From the cell containing the given text, extract its center point as [X, Y] coordinate. 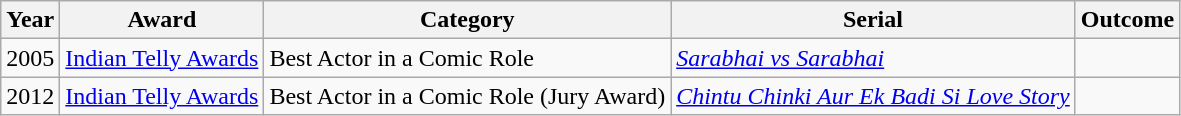
Chintu Chinki Aur Ek Badi Si Love Story [874, 96]
Outcome [1127, 20]
2005 [30, 58]
Award [162, 20]
Category [468, 20]
2012 [30, 96]
Best Actor in a Comic Role (Jury Award) [468, 96]
Sarabhai vs Sarabhai [874, 58]
Serial [874, 20]
Year [30, 20]
Best Actor in a Comic Role [468, 58]
